Detect which cell encompasses the target text, then output its (X, Y) center coordinate. 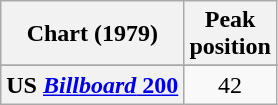
Peakposition (230, 34)
42 (230, 85)
US Billboard 200 (92, 85)
Chart (1979) (92, 34)
